Find where the given text appears and provide that cell's center as (X, Y) coordinate. 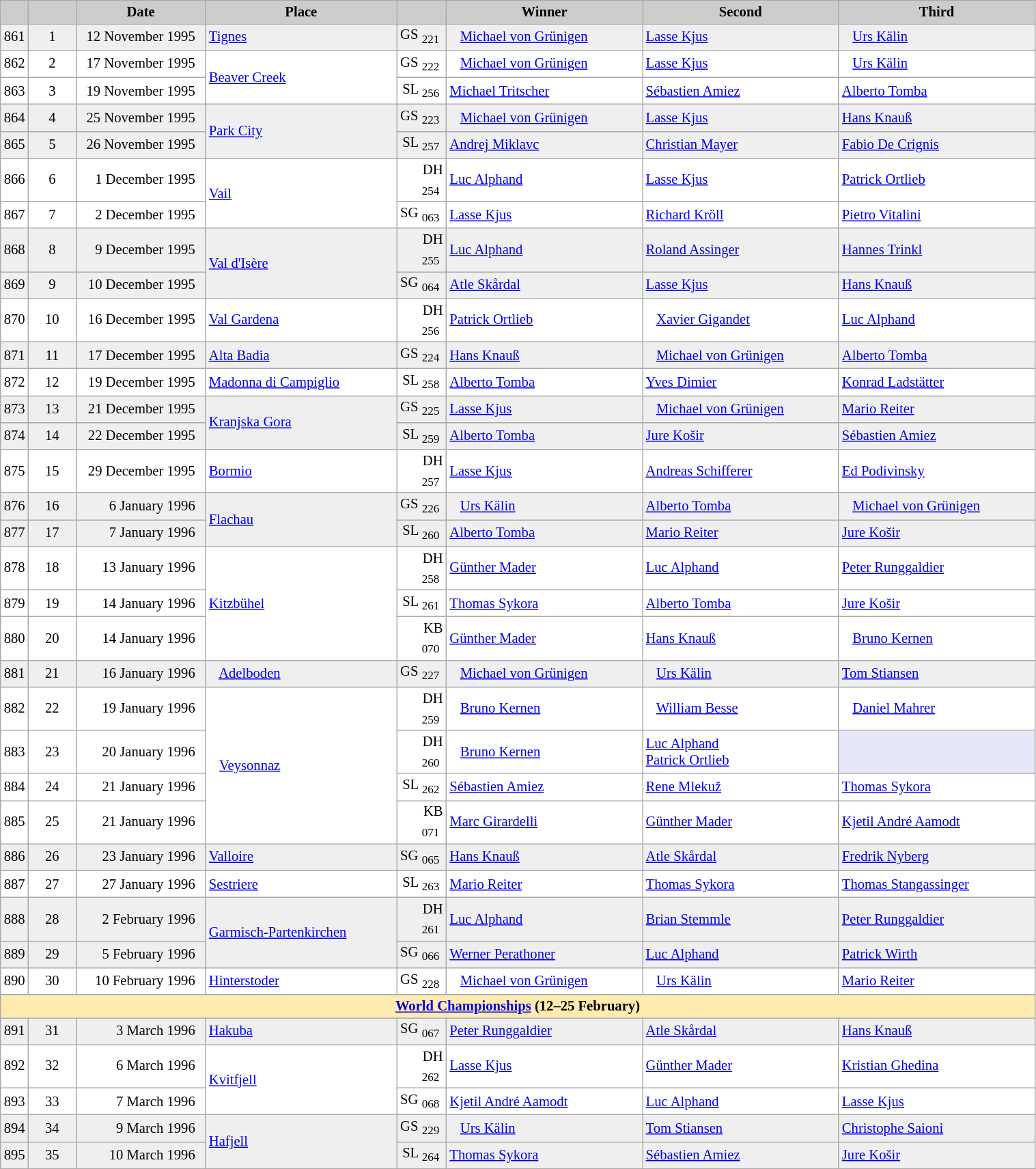
9 (52, 284)
Hakuba (301, 1030)
Fredrik Nyberg (937, 857)
Winner (544, 12)
SL 257 (422, 145)
10 December 1995 (141, 284)
21 December 1995 (141, 409)
William Besse (740, 708)
18 (52, 568)
Vail (301, 193)
World Championships (12–25 February) (518, 1006)
Sestriere (301, 884)
866 (15, 179)
SG 064 (422, 284)
867 (15, 215)
Christian Mayer (740, 145)
33 (52, 1101)
17 (52, 533)
DH 257 (422, 471)
34 (52, 1127)
8 (52, 250)
Xavier Gigandet (740, 320)
6 March 1996 (141, 1066)
7 March 1996 (141, 1101)
Marc Girardelli (544, 821)
882 (15, 708)
DH 255 (422, 250)
Patrick Wirth (937, 954)
GS 225 (422, 409)
3 (52, 90)
871 (15, 355)
Place (301, 12)
Veysonnaz (301, 765)
Beaver Creek (301, 78)
GS 227 (422, 674)
GS 228 (422, 981)
KB 070 (422, 638)
GS 223 (422, 118)
16 December 1995 (141, 320)
Ed Podivinsky (937, 471)
Valloire (301, 857)
6 (52, 179)
35 (52, 1155)
26 November 1995 (141, 145)
16 (52, 506)
DH 259 (422, 708)
Kristian Ghedina (937, 1066)
873 (15, 409)
875 (15, 471)
Kitzbühel (301, 603)
Werner Perathoner (544, 954)
12 (52, 381)
885 (15, 821)
13 January 1996 (141, 568)
Kranjska Gora (301, 422)
13 (52, 409)
Roland Assinger (740, 250)
1 (52, 37)
887 (15, 884)
GS 221 (422, 37)
892 (15, 1066)
SL 256 (422, 90)
Alta Badia (301, 355)
23 January 1996 (141, 857)
SG 063 (422, 215)
16 January 1996 (141, 674)
DH 261 (422, 918)
17 December 1995 (141, 355)
Val d'Isère (301, 264)
27 January 1996 (141, 884)
Fabio De Crignis (937, 145)
870 (15, 320)
Michael Tritscher (544, 90)
Park City (301, 131)
5 February 1996 (141, 954)
Bormio (301, 471)
GS 222 (422, 64)
880 (15, 638)
876 (15, 506)
GS 226 (422, 506)
Hafjell (301, 1141)
DH 260 (422, 752)
27 (52, 884)
22 December 1995 (141, 436)
861 (15, 37)
GS 229 (422, 1127)
GS 224 (422, 355)
SL 262 (422, 787)
20 January 1996 (141, 752)
Andreas Schifferer (740, 471)
878 (15, 568)
Madonna di Campiglio (301, 381)
894 (15, 1127)
Yves Dimier (740, 381)
SG 066 (422, 954)
5 (52, 145)
26 (52, 857)
890 (15, 981)
Thomas Stangassinger (937, 884)
Konrad Ladstätter (937, 381)
Adelboden (301, 674)
SL 258 (422, 381)
Kvitfjell (301, 1079)
868 (15, 250)
877 (15, 533)
SL 260 (422, 533)
Pietro Vitalini (937, 215)
865 (15, 145)
864 (15, 118)
3 March 1996 (141, 1030)
Third (937, 12)
15 (52, 471)
14 (52, 436)
KB 071 (422, 821)
SL 263 (422, 884)
895 (15, 1155)
4 (52, 118)
886 (15, 857)
DH 256 (422, 320)
9 December 1995 (141, 250)
6 January 1996 (141, 506)
10 (52, 320)
SG 065 (422, 857)
Daniel Mahrer (937, 708)
884 (15, 787)
Date (141, 12)
893 (15, 1101)
11 (52, 355)
25 November 1995 (141, 118)
DH 254 (422, 179)
Flachau (301, 519)
1 December 1995 (141, 179)
Tignes (301, 37)
SG 068 (422, 1101)
20 (52, 638)
17 November 1995 (141, 64)
888 (15, 918)
Luc Alphand Patrick Ortlieb (740, 752)
31 (52, 1030)
29 December 1995 (141, 471)
862 (15, 64)
7 (52, 215)
Hinterstoder (301, 981)
29 (52, 954)
DH 258 (422, 568)
12 November 1995 (141, 37)
19 January 1996 (141, 708)
Rene Mlekuž (740, 787)
24 (52, 787)
872 (15, 381)
10 February 1996 (141, 981)
869 (15, 284)
DH 262 (422, 1066)
Val Gardena (301, 320)
SL 264 (422, 1155)
883 (15, 752)
SL 259 (422, 436)
Brian Stemmle (740, 918)
891 (15, 1030)
19 (52, 603)
19 December 1995 (141, 381)
889 (15, 954)
10 March 1996 (141, 1155)
2 February 1996 (141, 918)
881 (15, 674)
SG 067 (422, 1030)
7 January 1996 (141, 533)
32 (52, 1066)
21 (52, 674)
Garmisch-Partenkirchen (301, 932)
Hannes Trinkl (937, 250)
SL 261 (422, 603)
Andrej Miklavc (544, 145)
879 (15, 603)
Christophe Saioni (937, 1127)
2 (52, 64)
Second (740, 12)
Richard Kröll (740, 215)
9 March 1996 (141, 1127)
2 December 1995 (141, 215)
19 November 1995 (141, 90)
28 (52, 918)
25 (52, 821)
23 (52, 752)
22 (52, 708)
863 (15, 90)
874 (15, 436)
30 (52, 981)
